Extract the (X, Y) coordinate from the center of the cell holding the provided text.  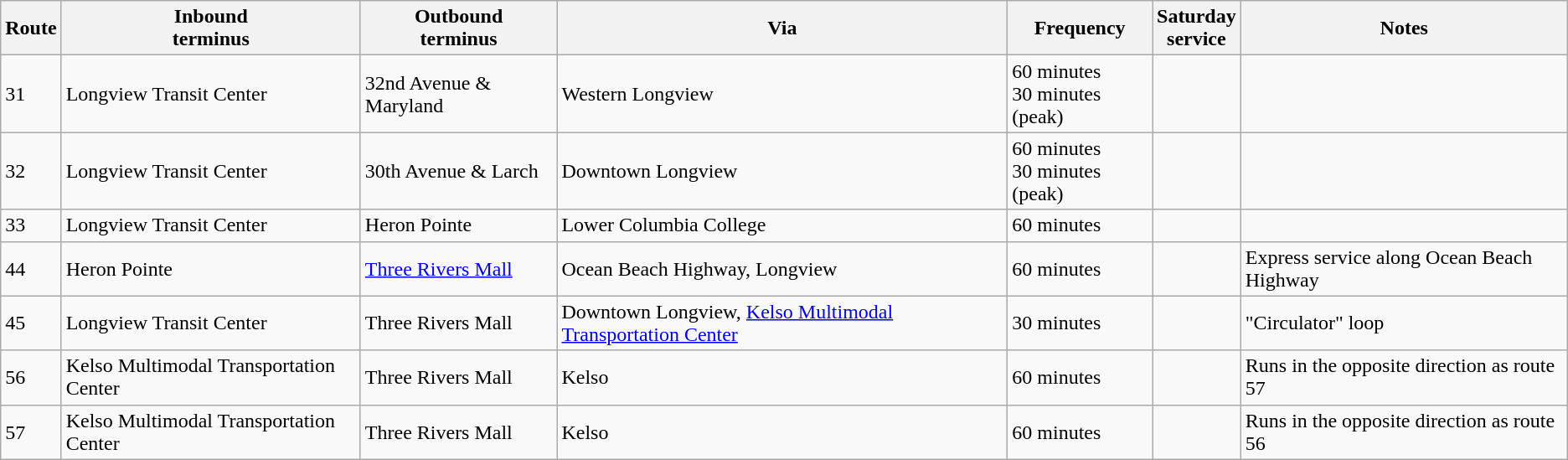
33 (31, 225)
Frequency (1081, 28)
Western Longview (782, 94)
45 (31, 323)
30th Avenue & Larch (459, 171)
Downtown Longview, Kelso Multimodal Transportation Center (782, 323)
Route (31, 28)
Via (782, 28)
Runs in the opposite direction as route 57 (1404, 377)
32nd Avenue & Maryland (459, 94)
57 (31, 432)
"Circulator" loop (1404, 323)
32 (31, 171)
Lower Columbia College (782, 225)
Downtown Longview (782, 171)
56 (31, 377)
Saturdayservice (1197, 28)
Ocean Beach Highway, Longview (782, 268)
Runs in the opposite direction as route 56 (1404, 432)
44 (31, 268)
Express service along Ocean Beach Highway (1404, 268)
Notes (1404, 28)
Outboundterminus (459, 28)
31 (31, 94)
30 minutes (1081, 323)
Inboundterminus (211, 28)
